Output the [X, Y] coordinate of the center of the cell containing the given text.  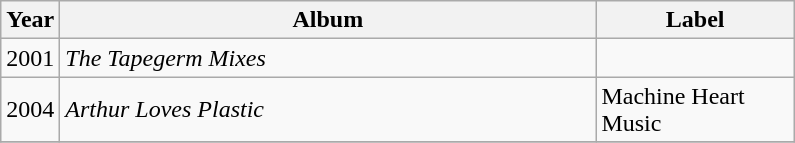
2001 [30, 58]
2004 [30, 110]
Year [30, 20]
Label [696, 20]
Machine Heart Music [696, 110]
Album [328, 20]
The Tapegerm Mixes [328, 58]
Arthur Loves Plastic [328, 110]
